Locate the cell with the specified text and output its (X, Y) center coordinate. 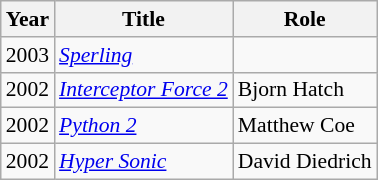
Title (144, 19)
Matthew Coe (305, 126)
David Diedrich (305, 162)
Sperling (144, 55)
Bjorn Hatch (305, 90)
Interceptor Force 2 (144, 90)
Role (305, 19)
Python 2 (144, 126)
Hyper Sonic (144, 162)
Year (28, 19)
2003 (28, 55)
